From the cell containing the given text, extract its center point as [X, Y] coordinate. 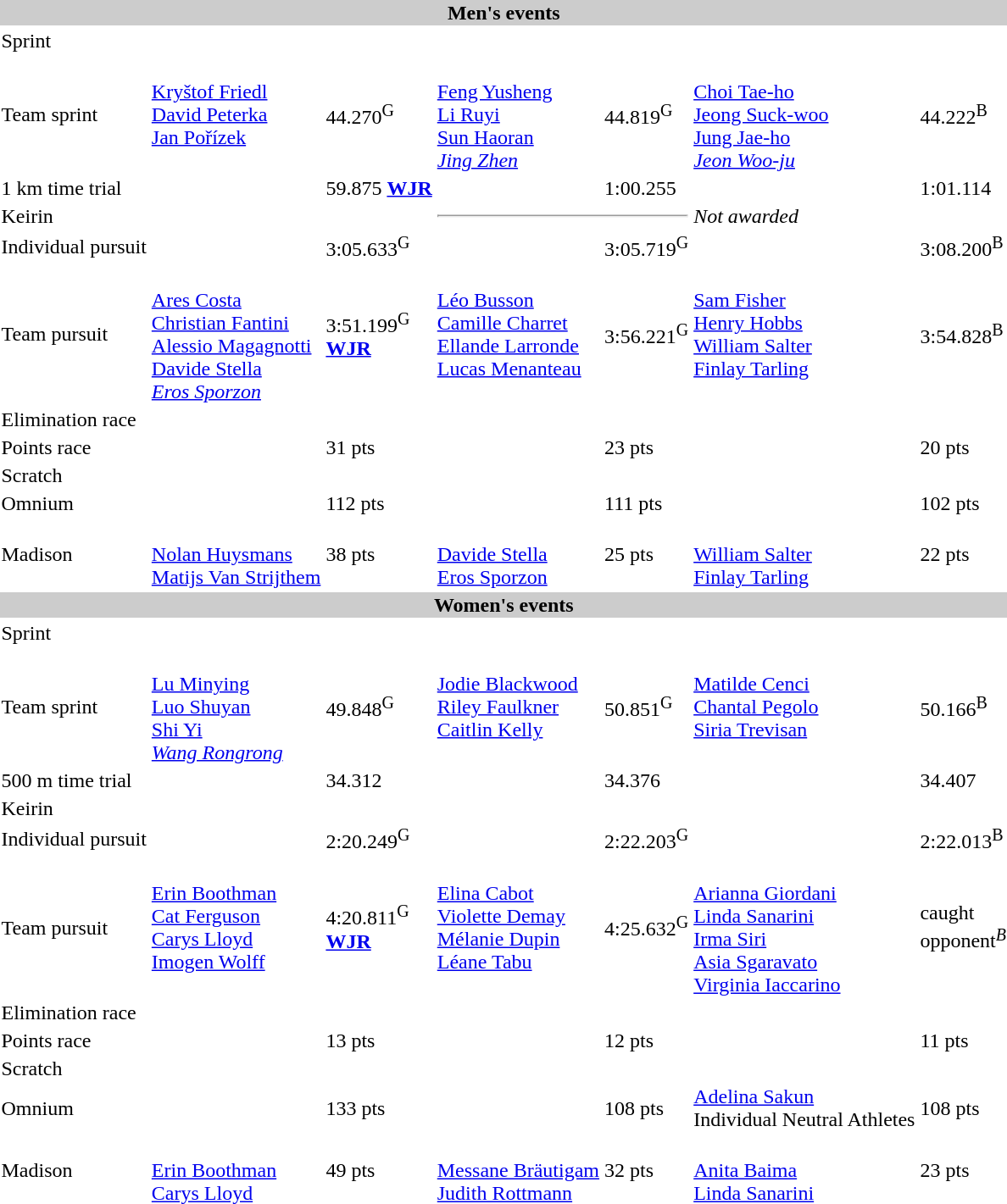
Léo BussonCamille CharretEllande LarrondeLucas Menanteau [518, 334]
59.875 WJR [379, 188]
Feng YushengLi RuyiSun HaoranJing Zhen [518, 114]
William SalterFinlay Tarling [804, 554]
Ares CostaChristian FantiniAlessio MagagnottiDavide StellaEros Sporzon [236, 334]
3:05.633G [379, 247]
4:25.632G [647, 927]
Kryštof FriedlDavid PeterkaJan Pořízek [236, 114]
34.376 [647, 780]
2:22.203G [647, 839]
Erin BoothmanCat FergusonCarys LloydImogen Wolff [236, 927]
Lu MinyingLuo ShuyanShi YiWang Rongrong [236, 707]
Davide StellaEros Sporzon [518, 554]
44.819G [647, 114]
Sam FisherHenry HobbsWilliam SalterFinlay Tarling [804, 334]
108 pts [647, 1108]
112 pts [379, 503]
31 pts [379, 447]
4:20.811GWJR [379, 927]
Madison [74, 554]
133 pts [379, 1108]
3:05.719G [647, 247]
1:00.255 [647, 188]
500 m time trial [74, 780]
2:20.249G [379, 839]
1 km time trial [74, 188]
Elina CabotViolette DemayMélanie DupinLéane Tabu [518, 927]
Choi Tae-hoJeong Suck-wooJung Jae-hoJeon Woo-ju [804, 114]
49.848G [379, 707]
Jodie BlackwoodRiley FaulknerCaitlin Kelly [518, 707]
25 pts [647, 554]
13 pts [379, 1040]
Matilde CenciChantal PegoloSiria Trevisan [804, 707]
3:56.221G [647, 334]
34.312 [379, 780]
Arianna GiordaniLinda SanariniIrma SiriAsia SgaravatoVirginia Iaccarino [804, 927]
3:51.199GWJR [379, 334]
Nolan HuysmansMatijs Van Strijthem [236, 554]
23 pts [647, 447]
111 pts [647, 503]
Adelina SakunIndividual Neutral Athletes [804, 1108]
12 pts [647, 1040]
50.851G [647, 707]
38 pts [379, 554]
44.270G [379, 114]
